Search for the cell housing the specified text and yield its (x, y) center coordinate. 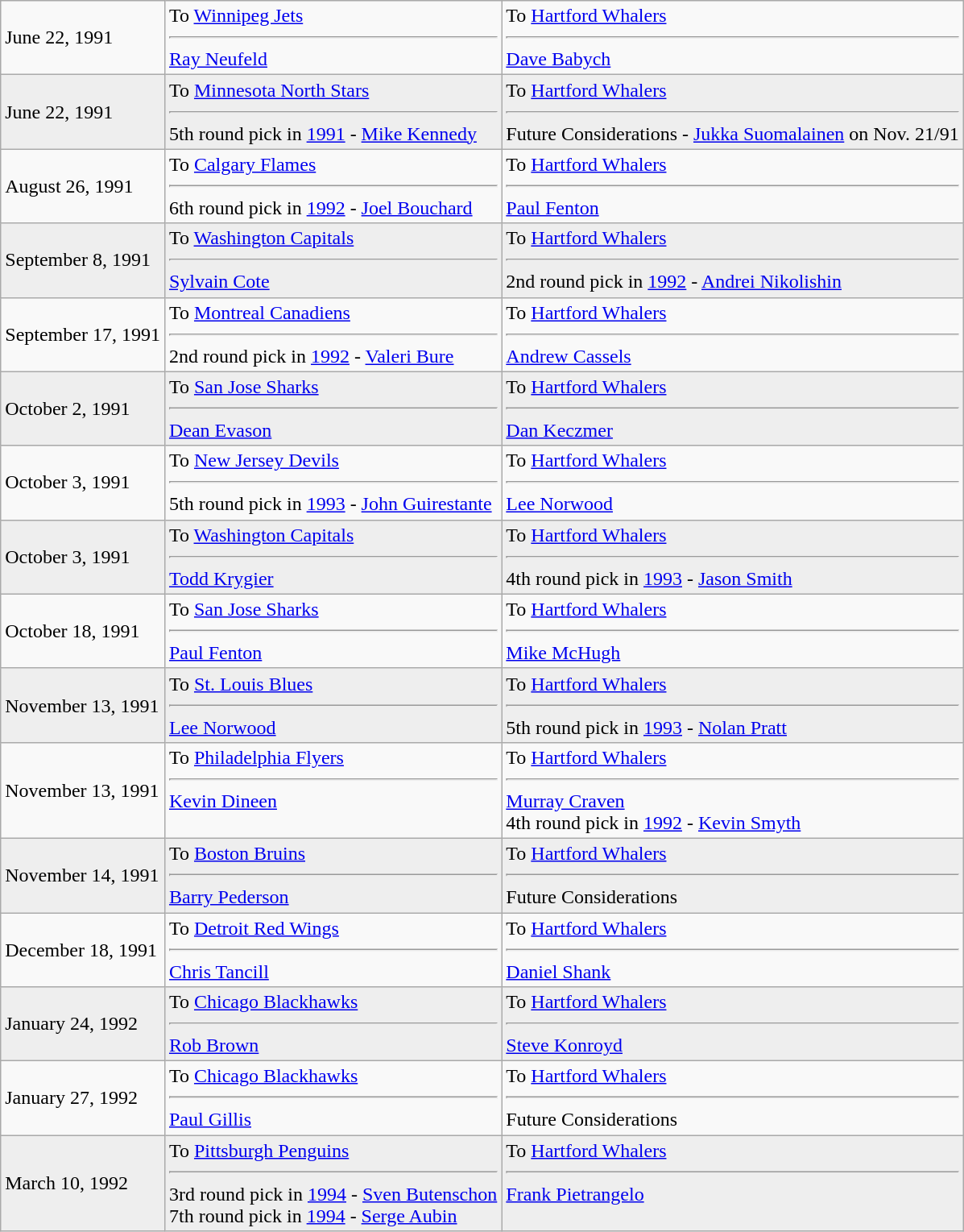
To Winnipeg JetsRay Neufeld (333, 38)
August 26, 1991 (83, 186)
To Montreal Canadiens2nd round pick in 1992 - Valeri Bure (333, 334)
To Hartford WhalersFrank Pietrangelo (733, 1183)
To Detroit Red WingsChris Tancill (333, 949)
To St. Louis BluesLee Norwood (333, 705)
To Pittsburgh Penguins3rd round pick in 1994 - Sven Butenschon 7th round pick in 1994 - Serge Aubin (333, 1183)
January 27, 1992 (83, 1098)
To San Jose SharksDean Evason (333, 409)
To Hartford Whalers5th round pick in 1993 - Nolan Pratt (733, 705)
To Hartford WhalersMike McHugh (733, 631)
To Hartford Whalers4th round pick in 1993 - Jason Smith (733, 557)
To Calgary Flames6th round pick in 1992 - Joel Bouchard (333, 186)
To Hartford WhalersDaniel Shank (733, 949)
October 2, 1991 (83, 409)
October 18, 1991 (83, 631)
To Boston BruinsBarry Pederson (333, 875)
To Hartford WhalersSteve Konroyd (733, 1024)
To Chicago BlackhawksRob Brown (333, 1024)
To New Jersey Devils5th round pick in 1993 - John Guirestante (333, 483)
To Chicago BlackhawksPaul Gillis (333, 1098)
To Hartford WhalersFuture Considerations - Jukka Suomalainen on Nov. 21/91 (733, 112)
March 10, 1992 (83, 1183)
To Hartford WhalersDan Keczmer (733, 409)
September 17, 1991 (83, 334)
To Philadelphia FlyersKevin Dineen (333, 790)
To Hartford WhalersLee Norwood (733, 483)
To Washington CapitalsTodd Krygier (333, 557)
November 14, 1991 (83, 875)
To San Jose SharksPaul Fenton (333, 631)
To Hartford WhalersMurray Craven 4th round pick in 1992 - Kevin Smyth (733, 790)
To Hartford Whalers2nd round pick in 1992 - Andrei Nikolishin (733, 260)
September 8, 1991 (83, 260)
To Hartford WhalersPaul Fenton (733, 186)
To Hartford WhalersDave Babych (733, 38)
December 18, 1991 (83, 949)
January 24, 1992 (83, 1024)
To Hartford WhalersAndrew Cassels (733, 334)
To Washington CapitalsSylvain Cote (333, 260)
To Minnesota North Stars5th round pick in 1991 - Mike Kennedy (333, 112)
